Detect which cell encompasses the target text, then output its [x, y] center coordinate. 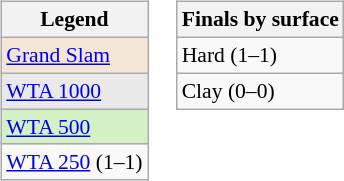
WTA 500 [74, 127]
Grand Slam [74, 55]
Hard (1–1) [260, 55]
Finals by surface [260, 20]
Clay (0–0) [260, 91]
WTA 1000 [74, 91]
WTA 250 (1–1) [74, 162]
Legend [74, 20]
